Provide the (x, y) coordinate of the cell's center where the given text is located.  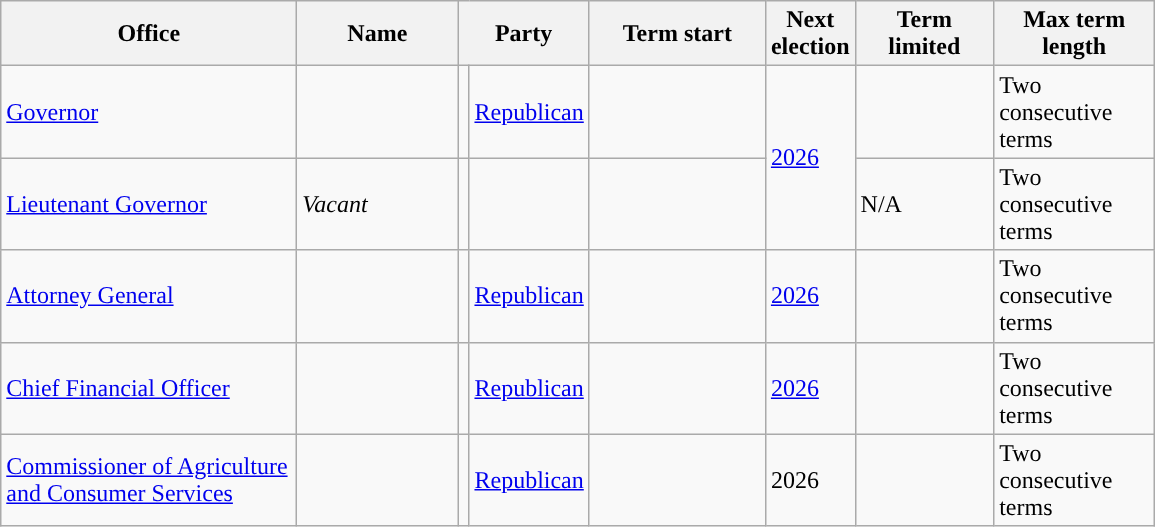
Lieutenant Governor (149, 204)
Next election (810, 34)
Term limited (924, 34)
Term start (677, 34)
Name (378, 34)
Chief Financial Officer (149, 388)
Vacant (378, 204)
N/A (924, 204)
Attorney General (149, 296)
Governor (149, 112)
Max term length (1074, 34)
Commissioner of Agriculture and Consumer Services (149, 480)
Office (149, 34)
Party (524, 34)
